Pinpoint the cell where the given text exists, returning its [x, y] midpoint coordinate. 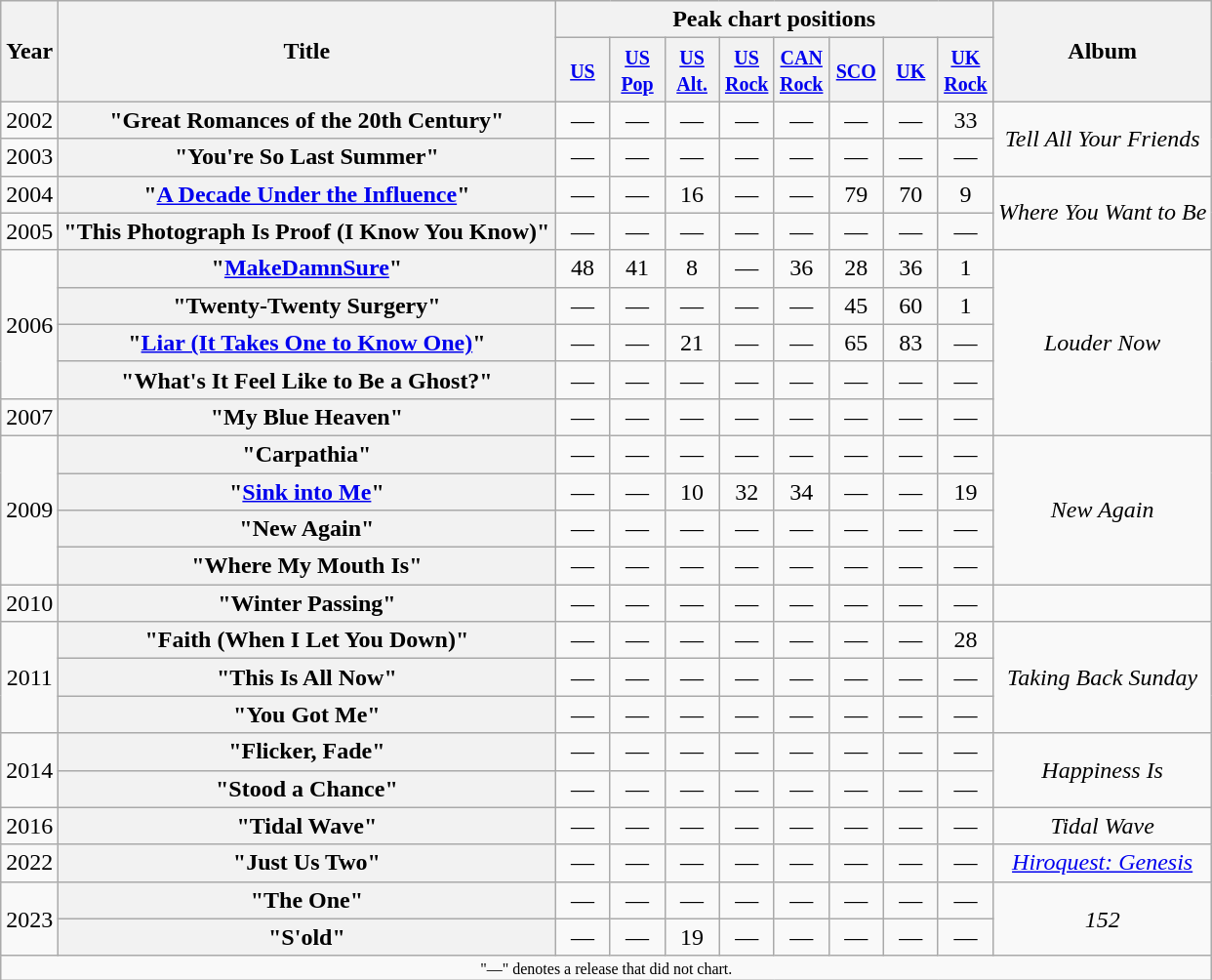
70 [910, 194]
USAlt. [692, 70]
2007 [29, 417]
Louder Now [1102, 343]
USRock [747, 70]
Year [29, 51]
"—" denotes a release that did not chart. [607, 967]
45 [856, 306]
"You're So Last Summer" [306, 157]
152 [1102, 919]
2002 [29, 120]
"This Is All Now" [306, 677]
Album [1102, 51]
2023 [29, 919]
Tell All Your Friends [1102, 139]
"Liar (It Takes One to Know One)" [306, 343]
"Sink into Me" [306, 491]
"S'old" [306, 937]
48 [583, 268]
Tidal Wave [1102, 826]
34 [801, 491]
8 [692, 268]
UKRock [965, 70]
"New Again" [306, 529]
2004 [29, 194]
2009 [29, 510]
CANRock [801, 70]
"Faith (When I Let You Down)" [306, 640]
"A Decade Under the Influence" [306, 194]
2003 [29, 157]
10 [692, 491]
2016 [29, 826]
Title [306, 51]
2010 [29, 603]
2014 [29, 770]
Peak chart positions [774, 20]
"The One" [306, 900]
"Stood a Chance" [306, 789]
"My Blue Heaven" [306, 417]
16 [692, 194]
33 [965, 120]
"What's It Feel Like to Be a Ghost?" [306, 380]
"Twenty-Twenty Surgery" [306, 306]
SCO [856, 70]
"Winter Passing" [306, 603]
32 [747, 491]
"This Photograph Is Proof (I Know You Know)" [306, 231]
2022 [29, 863]
"Flicker, Fade" [306, 752]
21 [692, 343]
US [583, 70]
Hiroquest: Genesis [1102, 863]
Where You Want to Be [1102, 213]
"MakeDamnSure" [306, 268]
"Just Us Two" [306, 863]
65 [856, 343]
USPop [637, 70]
2006 [29, 324]
79 [856, 194]
2005 [29, 231]
41 [637, 268]
83 [910, 343]
"You Got Me" [306, 715]
New Again [1102, 510]
"Carpathia" [306, 454]
Taking Back Sunday [1102, 677]
"Tidal Wave" [306, 826]
"Where My Mouth Is" [306, 566]
9 [965, 194]
Happiness Is [1102, 770]
"Great Romances of the 20th Century" [306, 120]
60 [910, 306]
UK [910, 70]
2011 [29, 677]
